Return the [X, Y] coordinate for the center point of the cell that contains the specified text.  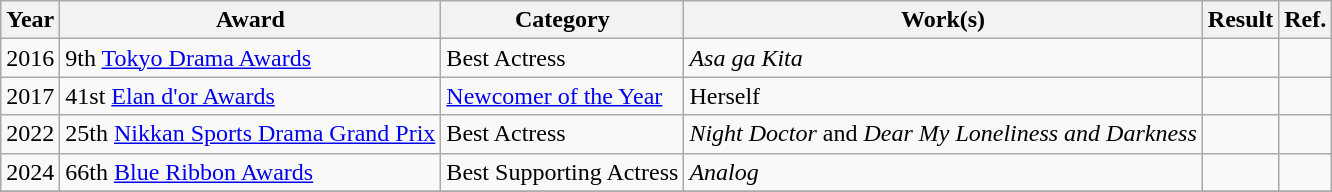
Year [30, 20]
Herself [943, 96]
Analog [943, 172]
41st Elan d'or Awards [250, 96]
2022 [30, 134]
25th Nikkan Sports Drama Grand Prix [250, 134]
2016 [30, 58]
9th Tokyo Drama Awards [250, 58]
2017 [30, 96]
Award [250, 20]
2024 [30, 172]
Night Doctor and Dear My Loneliness and Darkness [943, 134]
66th Blue Ribbon Awards [250, 172]
Asa ga Kita [943, 58]
Newcomer of the Year [562, 96]
Ref. [1306, 20]
Work(s) [943, 20]
Category [562, 20]
Best Supporting Actress [562, 172]
Result [1240, 20]
